Pinpoint the cell where the given text exists, returning its [x, y] midpoint coordinate. 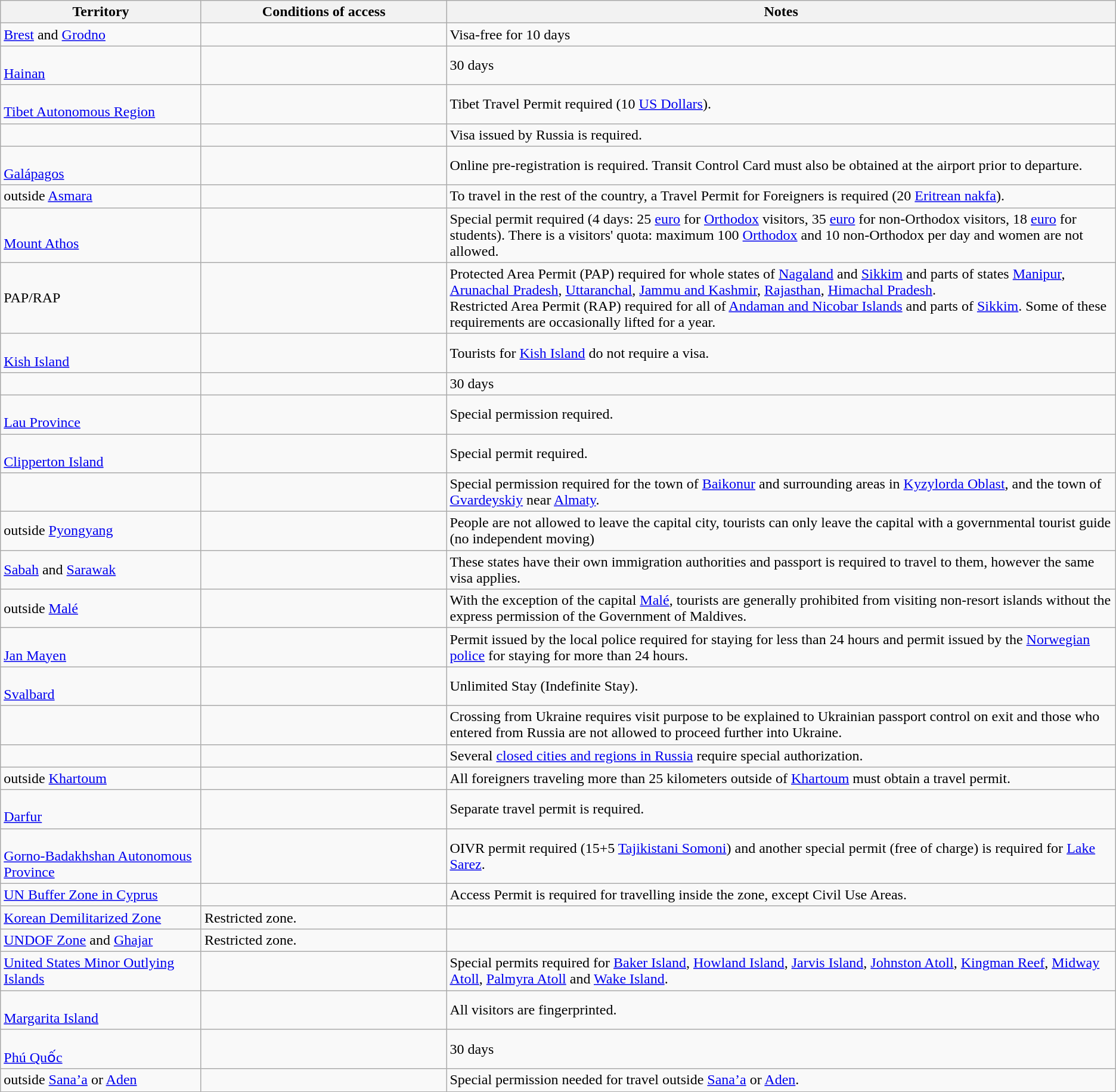
Hainan [101, 66]
Special permits required for Baker Island, Howland Island, Jarvis Island, Johnston Atoll, Kingman Reef, Midway Atoll, Palmyra Atoll and Wake Island. [781, 971]
Gorno-Badakhshan Autonomous Province [101, 856]
To travel in the rest of the country, a Travel Permit for Foreigners is required (20 Eritrean nakfa). [781, 196]
Separate travel permit is required. [781, 809]
PAP/RAP [101, 298]
Several closed cities and regions in Russia require special authorization. [781, 756]
outside Khartoum [101, 778]
Kish Island [101, 353]
Access Permit is required for travelling inside the zone, except Civil Use Areas. [781, 895]
Lau Province [101, 414]
Visa-free for 10 days [781, 35]
Korean Demilitarized Zone [101, 917]
UNDOF Zone and Ghajar [101, 940]
Tibet Travel Permit required (10 US Dollars). [781, 104]
Notes [781, 12]
UN Buffer Zone in Cyprus [101, 895]
Galápagos [101, 166]
outside Asmara [101, 196]
Jan Mayen [101, 648]
Margarita Island [101, 1009]
Tibet Autonomous Region [101, 104]
People are not allowed to leave the capital city, tourists can only leave the capital with a governmental tourist guide (no independent moving) [781, 531]
Darfur [101, 809]
OIVR permit required (15+5 Tajikistani Somoni) and another special permit (free of charge) is required for Lake Sarez. [781, 856]
All foreigners traveling more than 25 kilometers outside of Khartoum must obtain a travel permit. [781, 778]
Special permission needed for travel outside Sana’a or Aden. [781, 1080]
These states have their own immigration authorities and passport is required to travel to them, however the same visa applies. [781, 570]
All visitors are fingerprinted. [781, 1009]
outside Malé [101, 608]
Special permission required. [781, 414]
Conditions of access [323, 12]
Special permission required for the town of Baikonur and surrounding areas in Kyzylorda Oblast, and the town of Gvardeyskiy near Almaty. [781, 493]
Special permit required. [781, 453]
Svalbard [101, 686]
Territory [101, 12]
Phú Quốc [101, 1050]
Mount Athos [101, 235]
Sabah and Sarawak [101, 570]
Unlimited Stay (Indefinite Stay). [781, 686]
Clipperton Island [101, 453]
outside Pyongyang [101, 531]
outside Sana’a or Aden [101, 1080]
Tourists for Kish Island do not require a visa. [781, 353]
Online pre-registration is required. Transit Control Card must also be obtained at the airport prior to departure. [781, 166]
Visa issued by Russia is required. [781, 135]
Brest and Grodno [101, 35]
United States Minor Outlying Islands [101, 971]
